Pinpoint the cell where the given text exists, returning its [x, y] midpoint coordinate. 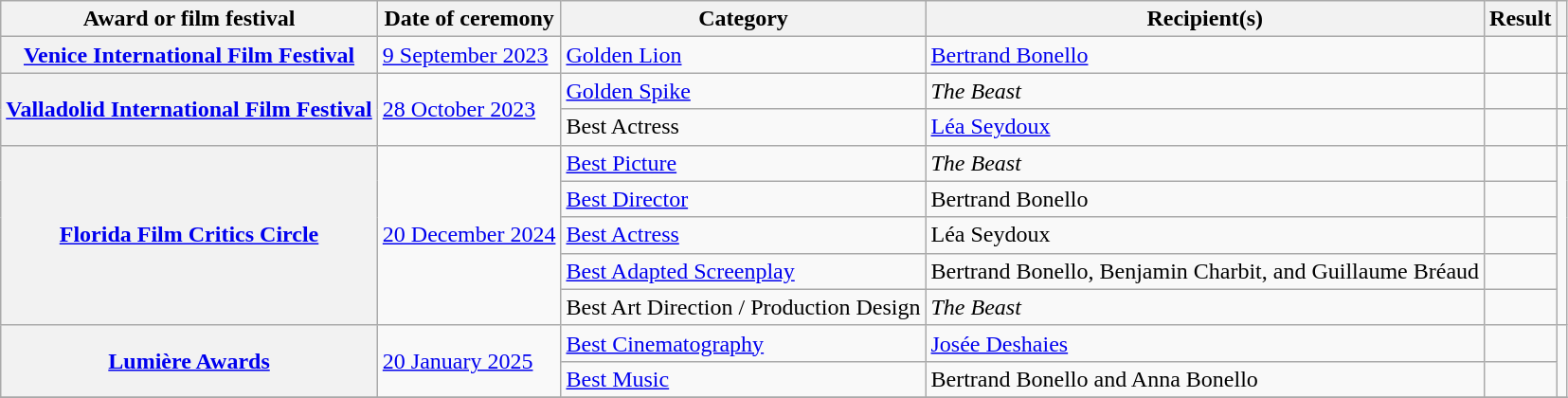
Recipient(s) [1205, 19]
Best Music [743, 379]
20 January 2025 [469, 361]
Golden Spike [743, 91]
Best Art Direction / Production Design [743, 307]
Bertrand Bonello, Benjamin Charbit, and Guillaume Bréaud [1205, 271]
Lumière Awards [189, 361]
Florida Film Critics Circle [189, 235]
Best Picture [743, 163]
Award or film festival [189, 19]
Category [743, 19]
Bertrand Bonello and Anna Bonello [1205, 379]
Golden Lion [743, 55]
Venice International Film Festival [189, 55]
Result [1521, 19]
20 December 2024 [469, 235]
28 October 2023 [469, 109]
Best Adapted Screenplay [743, 271]
Josée Deshaies [1205, 343]
Date of ceremony [469, 19]
9 September 2023 [469, 55]
Valladolid International Film Festival [189, 109]
Best Cinematography [743, 343]
Best Director [743, 199]
